From the cell containing the given text, extract its center point as [X, Y] coordinate. 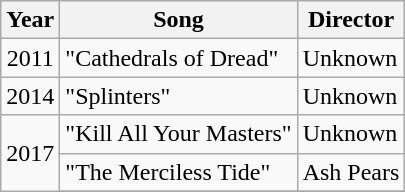
Year [30, 20]
2017 [30, 153]
"Splinters" [178, 96]
"The Merciless Tide" [178, 172]
"Cathedrals of Dread" [178, 58]
2014 [30, 96]
Song [178, 20]
2011 [30, 58]
"Kill All Your Masters" [178, 134]
Director [351, 20]
Ash Pears [351, 172]
